Return the [X, Y] coordinate for the center point of the cell that contains the specified text.  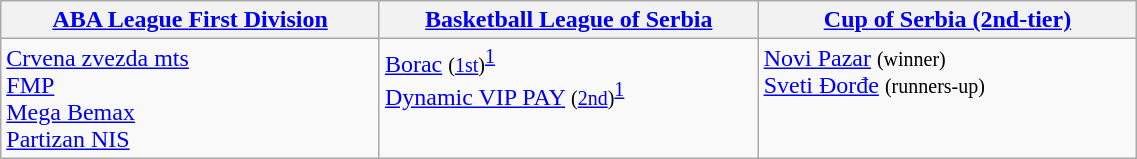
Crvena zvezda mtsFMPMega BemaxPartizan NIS [190, 98]
Novi Pazar (winner)Sveti Đorđe (runners-up) [948, 98]
ABA League First Division [190, 20]
Borac (1st)1Dynamic VIP PAY (2nd)1 [568, 98]
Cup of Serbia (2nd-tier) [948, 20]
Basketball League of Serbia [568, 20]
